Provide the (x, y) coordinate of the cell's center where the given text is located.  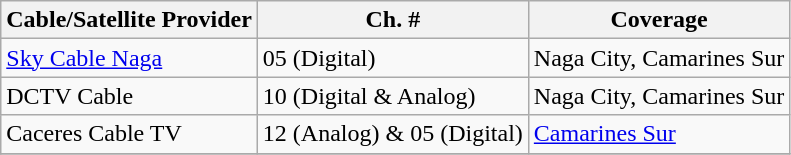
Camarines Sur (658, 134)
Sky Cable Naga (130, 58)
DCTV Cable (130, 96)
12 (Analog) & 05 (Digital) (392, 134)
10 (Digital & Analog) (392, 96)
Cable/Satellite Provider (130, 20)
Ch. # (392, 20)
05 (Digital) (392, 58)
Coverage (658, 20)
Caceres Cable TV (130, 134)
